Output the [X, Y] coordinate of the center of the cell containing the given text.  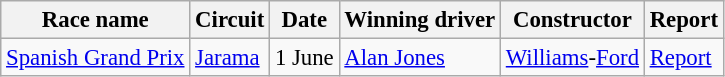
Race name [96, 20]
Circuit [230, 20]
Jarama [230, 58]
Winning driver [420, 20]
Williams-Ford [572, 58]
1 June [304, 58]
Constructor [572, 20]
Date [304, 20]
Spanish Grand Prix [96, 58]
Alan Jones [420, 58]
